Output the [X, Y] coordinate of the center of the cell containing the given text.  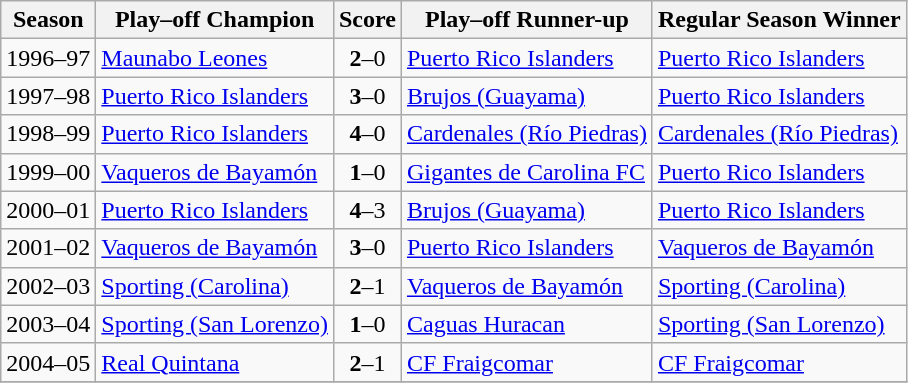
Play–off Runner-up [526, 20]
1999–00 [48, 172]
2–0 [367, 58]
Real Quintana [215, 362]
1998–99 [48, 134]
1996–97 [48, 58]
Caguas Huracan [526, 324]
Maunabo Leones [215, 58]
2003–04 [48, 324]
1997–98 [48, 96]
Play–off Champion [215, 20]
2000–01 [48, 210]
Score [367, 20]
2001–02 [48, 248]
2002–03 [48, 286]
2004–05 [48, 362]
Gigantes de Carolina FC [526, 172]
4–0 [367, 134]
Season [48, 20]
Regular Season Winner [779, 20]
4–3 [367, 210]
